Search for the cell housing the specified text and yield its [X, Y] center coordinate. 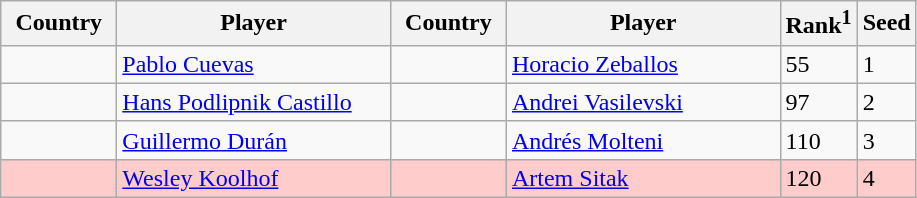
Wesley Koolhof [254, 178]
Pablo Cuevas [254, 64]
110 [818, 140]
Andrés Molteni [643, 140]
Hans Podlipnik Castillo [254, 102]
2 [886, 102]
Horacio Zeballos [643, 64]
Andrei Vasilevski [643, 102]
120 [818, 178]
97 [818, 102]
3 [886, 140]
Rank1 [818, 24]
1 [886, 64]
55 [818, 64]
Artem Sitak [643, 178]
Guillermo Durán [254, 140]
Seed [886, 24]
4 [886, 178]
